From the cell containing the given text, extract its center point as [x, y] coordinate. 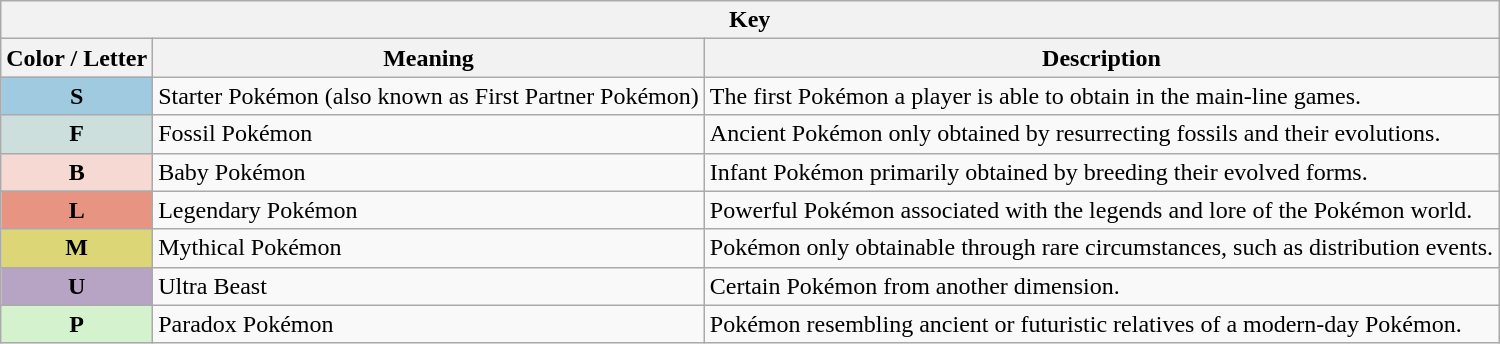
L [77, 210]
B [77, 172]
F [77, 134]
Pokémon only obtainable through rare circumstances, such as distribution events. [1101, 248]
Baby Pokémon [429, 172]
S [77, 96]
Key [750, 20]
P [77, 324]
Fossil Pokémon [429, 134]
Infant Pokémon primarily obtained by breeding their evolved forms. [1101, 172]
Color / Letter [77, 58]
Ultra Beast [429, 286]
Paradox Pokémon [429, 324]
Certain Pokémon from another dimension. [1101, 286]
The first Pokémon a player is able to obtain in the main-line games. [1101, 96]
Mythical Pokémon [429, 248]
Description [1101, 58]
Legendary Pokémon [429, 210]
Ancient Pokémon only obtained by resurrecting fossils and their evolutions. [1101, 134]
Starter Pokémon (also known as First Partner Pokémon) [429, 96]
M [77, 248]
U [77, 286]
Meaning [429, 58]
Powerful Pokémon associated with the legends and lore of the Pokémon world. [1101, 210]
Pokémon resembling ancient or futuristic relatives of a modern-day Pokémon. [1101, 324]
